For the text-containing cell, return its midpoint in (X, Y) coordinate format. 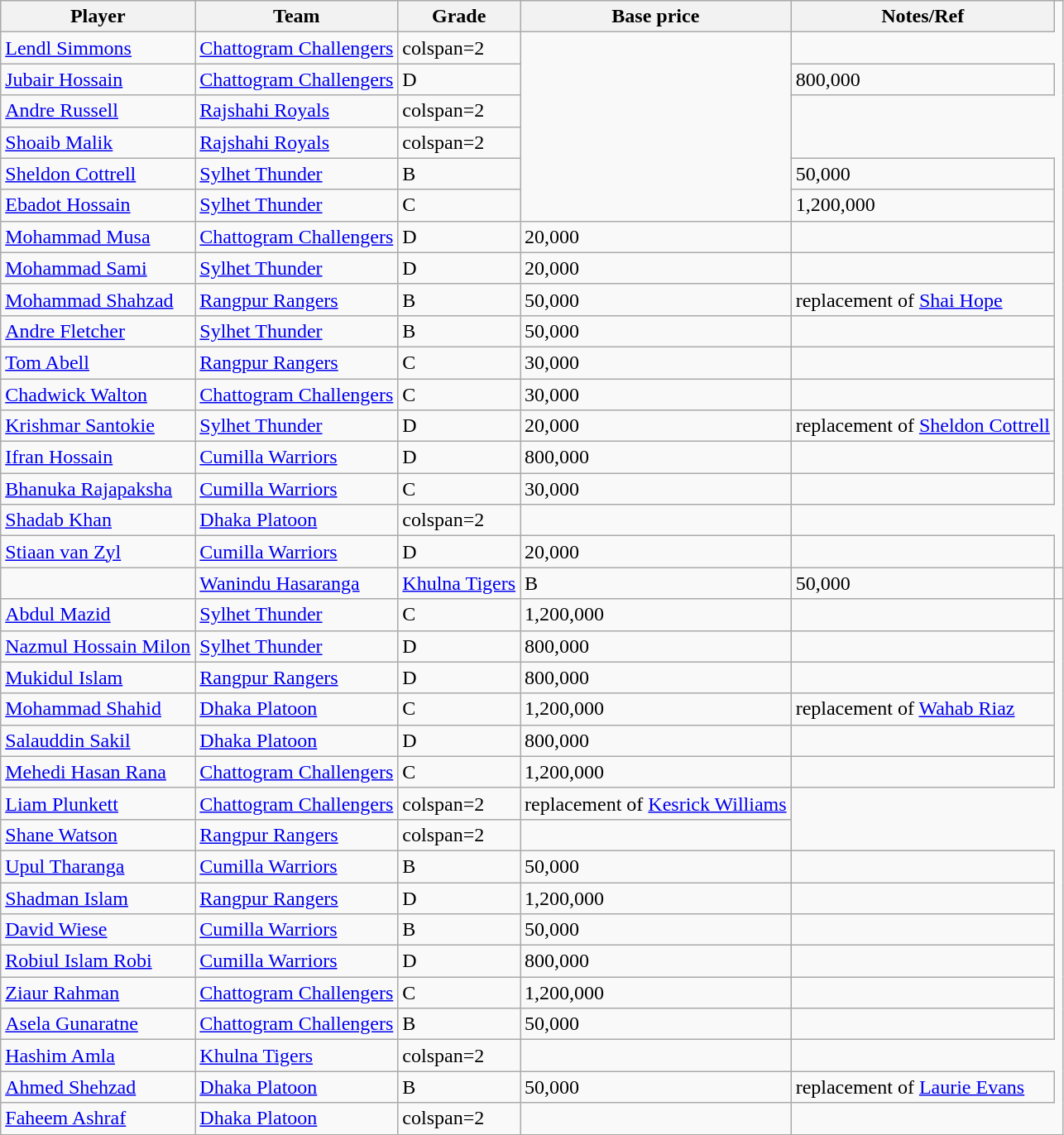
Faheem Ashraf (98, 1118)
Upul Tharanga (98, 866)
Jubair Hossain (98, 79)
Base price (656, 17)
Lendl Simmons (98, 48)
Hashim Amla (98, 1056)
Grade (459, 17)
Liam Plunkett (98, 803)
Bhanuka Rajapaksha (98, 489)
Mohammad Shahid (98, 709)
replacement of Shai Hope (923, 299)
Nazmul Hossain Milon (98, 646)
Robiul Islam Robi (98, 961)
replacement of Sheldon Cottrell (923, 426)
Notes/Ref (923, 17)
replacement of Kesrick Williams (656, 803)
Ifran Hossain (98, 457)
Team (296, 17)
Mukidul Islam (98, 678)
Mohammad Sami (98, 268)
Salauddin Sakil (98, 740)
Mohammad Musa (98, 237)
David Wiese (98, 930)
Abdul Mazid (98, 615)
Andre Russell (98, 111)
Shane Watson (98, 835)
Tom Abell (98, 362)
Mohammad Shahzad (98, 299)
Ebadot Hossain (98, 205)
Asela Gunaratne (98, 1024)
Krishmar Santokie (98, 426)
Shadab Khan (98, 520)
Stiaan van Zyl (98, 552)
replacement of Wahab Riaz (923, 709)
Chadwick Walton (98, 395)
Andre Fletcher (98, 331)
Shoaib Malik (98, 142)
Shadman Islam (98, 898)
Sheldon Cottrell (98, 174)
Wanindu Hasaranga (296, 583)
Player (98, 17)
Mehedi Hasan Rana (98, 772)
replacement of Laurie Evans (923, 1087)
Ahmed Shehzad (98, 1087)
Ziaur Rahman (98, 993)
